Return the [X, Y] coordinate for the center point of the cell that contains the specified text.  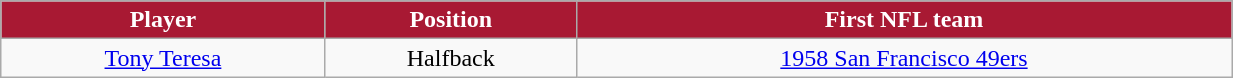
Player [163, 20]
Tony Teresa [163, 58]
Halfback [450, 58]
1958 San Francisco 49ers [904, 58]
First NFL team [904, 20]
Position [450, 20]
